Locate the cell with the specified text and output its (x, y) center coordinate. 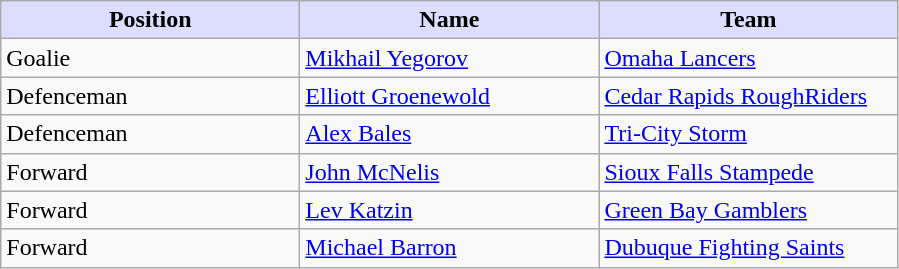
John McNelis (450, 172)
Tri-City Storm (748, 134)
Elliott Groenewold (450, 96)
Omaha Lancers (748, 58)
Goalie (150, 58)
Dubuque Fighting Saints (748, 248)
Alex Bales (450, 134)
Green Bay Gamblers (748, 210)
Team (748, 20)
Lev Katzin (450, 210)
Mikhail Yegorov (450, 58)
Position (150, 20)
Cedar Rapids RoughRiders (748, 96)
Name (450, 20)
Sioux Falls Stampede (748, 172)
Michael Barron (450, 248)
